Provide the [X, Y] coordinate of the cell's center where the given text is located.  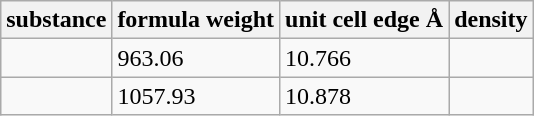
10.878 [364, 96]
10.766 [364, 58]
unit cell edge Å [364, 20]
1057.93 [196, 96]
density [491, 20]
963.06 [196, 58]
formula weight [196, 20]
substance [56, 20]
